Return [X, Y] of the center of cell containing provided text 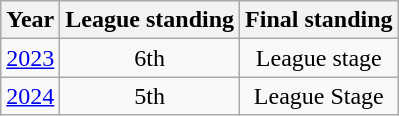
2023 [30, 58]
League standing [150, 20]
5th [150, 96]
2024 [30, 96]
Year [30, 20]
6th [150, 58]
League stage [319, 58]
League Stage [319, 96]
Final standing [319, 20]
